Find where the given text appears and provide that cell's center as [X, Y] coordinate. 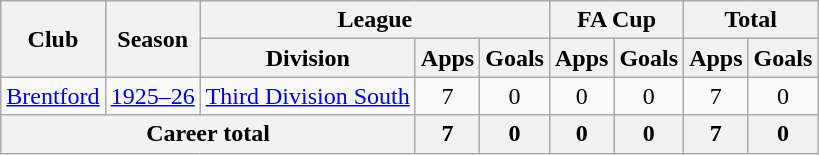
Third Division South [308, 96]
Brentford [53, 96]
FA Cup [616, 20]
Club [53, 39]
Career total [208, 134]
Total [751, 20]
Season [152, 39]
1925–26 [152, 96]
League [374, 20]
Division [308, 58]
